Determine the [X, Y] coordinate at the center of the cell enclosing the given text.  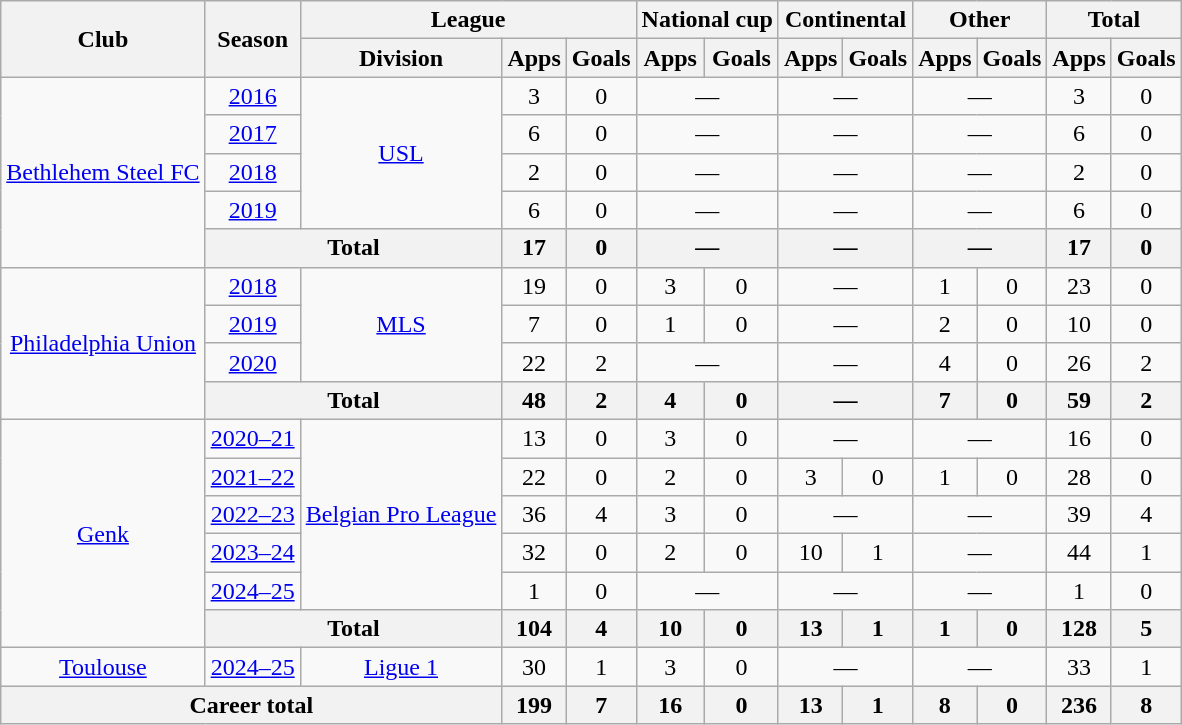
48 [534, 400]
36 [534, 515]
39 [1079, 515]
104 [534, 629]
19 [534, 286]
2022–23 [252, 515]
23 [1079, 286]
League [468, 20]
2017 [252, 134]
Philadelphia Union [103, 343]
28 [1079, 477]
Club [103, 39]
Other [980, 20]
Continental [845, 20]
Ligue 1 [401, 667]
USL [401, 153]
Season [252, 39]
National cup [707, 20]
2020–21 [252, 438]
2020 [252, 362]
Genk [103, 533]
Career total [252, 705]
59 [1079, 400]
26 [1079, 362]
Toulouse [103, 667]
199 [534, 705]
2023–24 [252, 553]
Belgian Pro League [401, 514]
32 [534, 553]
236 [1079, 705]
MLS [401, 324]
2016 [252, 96]
128 [1079, 629]
2021–22 [252, 477]
5 [1146, 629]
Division [401, 58]
30 [534, 667]
Bethlehem Steel FC [103, 172]
44 [1079, 553]
33 [1079, 667]
